Determine the (X, Y) coordinate at the center of the cell enclosing the given text.  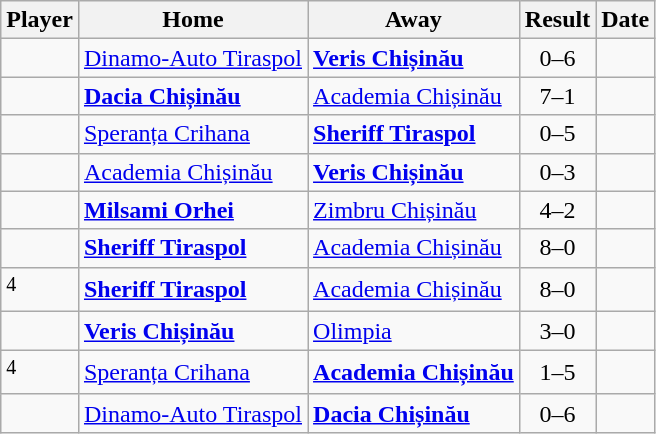
0–5 (557, 134)
Result (557, 20)
Milsami Orhei (192, 210)
4–2 (557, 210)
Away (414, 20)
Player (40, 20)
7–1 (557, 96)
Date (626, 20)
0–3 (557, 172)
Zimbru Chișinău (414, 210)
Home (192, 20)
1–5 (557, 372)
3–0 (557, 331)
Olimpia (414, 331)
